Return [x, y] of the center of cell containing provided text 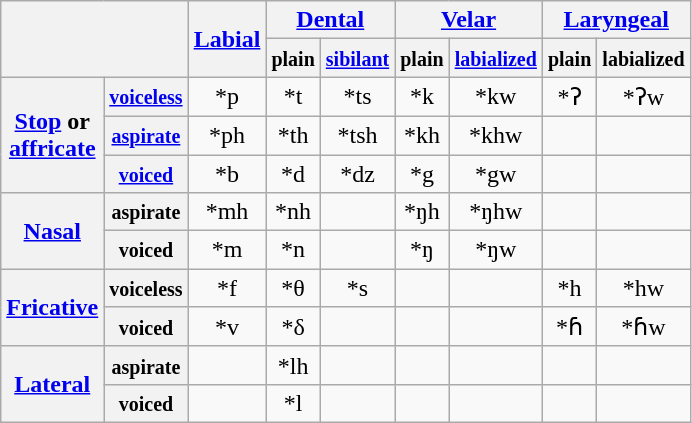
Labial [227, 39]
*lh [293, 365]
*p [227, 97]
*kh [422, 135]
Dental [330, 20]
*ŋ [422, 250]
*khw [496, 135]
*ɦ [569, 327]
*ŋhw [496, 212]
*hw [644, 288]
*ɦw [644, 327]
*n [293, 250]
*b [227, 173]
*g [422, 173]
*ts [357, 97]
*ŋh [422, 212]
*ph [227, 135]
Velar [469, 20]
*tsh [357, 135]
*v [227, 327]
*t [293, 97]
*th [293, 135]
sibilant [357, 58]
*k [422, 97]
*mh [227, 212]
*ʔw [644, 97]
*ʔ [569, 97]
*kw [496, 97]
*h [569, 288]
*θ [293, 288]
*s [357, 288]
*δ [293, 327]
*dz [357, 173]
*f [227, 288]
Laryngeal [616, 20]
Fricative [52, 308]
*ŋw [496, 250]
*nh [293, 212]
*m [227, 250]
*l [293, 403]
Lateral [52, 384]
Stop oraffricate [52, 135]
*d [293, 173]
Nasal [52, 231]
*gw [496, 173]
